Capture the cell that displays the provided text and extract its (x, y) central coordinate. 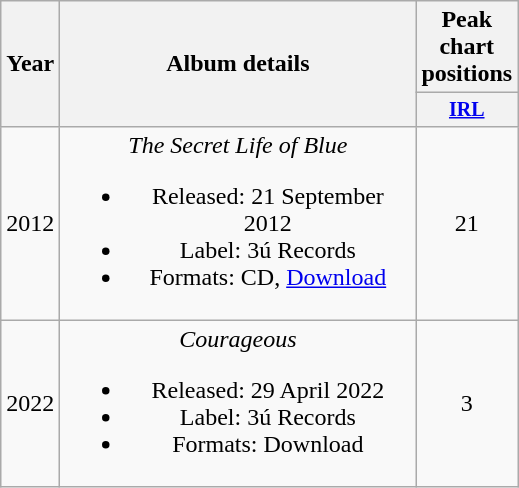
3 (467, 404)
Album details (238, 64)
2012 (30, 223)
21 (467, 223)
The Secret Life of BlueReleased: 21 September 2012Label: 3ú RecordsFormats: CD, Download (238, 223)
Peak chart positions (467, 47)
CourageousReleased: 29 April 2022Label: 3ú RecordsFormats: Download (238, 404)
IRL (467, 110)
Year (30, 64)
2022 (30, 404)
